Scan for the cell matching the given text and deliver its [X, Y] coordinate at center. 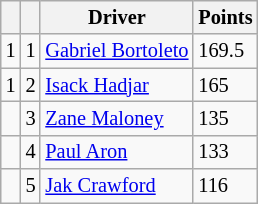
3 [31, 118]
Points [225, 17]
Paul Aron [116, 152]
Gabriel Bortoleto [116, 51]
116 [225, 186]
2 [31, 85]
133 [225, 152]
165 [225, 85]
Isack Hadjar [116, 85]
5 [31, 186]
135 [225, 118]
Jak Crawford [116, 186]
169.5 [225, 51]
Driver [116, 17]
4 [31, 152]
Zane Maloney [116, 118]
